Locate the cell with the specified text and output its (x, y) center coordinate. 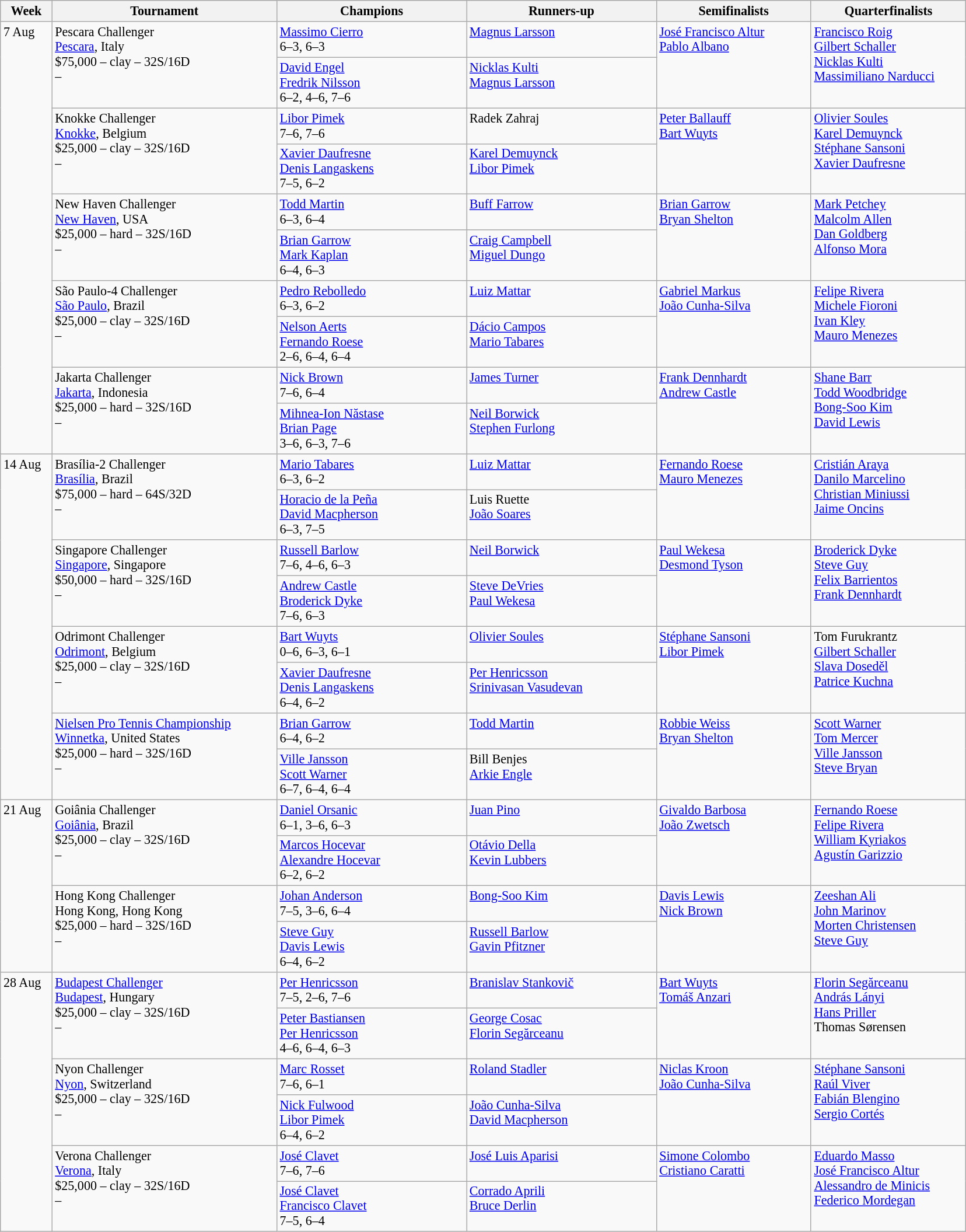
Steve DeVries Paul Wekesa (561, 601)
Marc Rosset 7–6, 6–1 (371, 1076)
Zeeshan Ali John Marinov Morten Christensen Steve Guy (888, 929)
Olivier Soules Karel Demuynck Stéphane Sansoni Xavier Daufresne (888, 151)
Luis Ruette João Soares (561, 515)
Stéphane Sansoni Raúl Viver Fabián Blengino Sergio Cortés (888, 1102)
Otávio Della Kevin Lubbers (561, 860)
Juan Pino (561, 817)
Xavier Daufresne Denis Langaskens6–4, 6–2 (371, 687)
Goiânia Challenger Goiânia, Brazil$25,000 – clay – 32S/16D – (164, 842)
Nielsen Pro Tennis Championship Winnetka, United States $25,000 – hard – 32S/16D – (164, 756)
Branislav Stankovič (561, 990)
Daniel Orsanic 6–1, 3–6, 6–3 (371, 817)
Neil Borwick (561, 558)
George Cosac Florin Segărceanu (561, 1033)
Stéphane Sansoni Libor Pimek (734, 669)
7 Aug (26, 237)
New Haven Challenger New Haven, USA$25,000 – hard – 32S/16D – (164, 238)
David Engel Fredrik Nilsson6–2, 4–6, 7–6 (371, 83)
Brasília-2 Challenger Brasília, Brazil$75,000 – hard – 64S/32D – (164, 497)
Libor Pimek 7–6, 7–6 (371, 125)
Todd Martin 6–3, 6–4 (371, 212)
Todd Martin (561, 731)
Olivier Soules (561, 644)
Fernando Roese Felipe Rivera William Kyriakos Agustín Garizzio (888, 842)
Bill Benjes Arkie Engle (561, 774)
Gabriel Markus João Cunha-Silva (734, 324)
Massimo Cierro 6–3, 6–3 (371, 39)
Bart Wuyts Tomáš Anzari (734, 1015)
Tom Furukrantz Gilbert Schaller Slava Doseděl Patrice Kuchna (888, 669)
14 Aug (26, 626)
José Clavet Francisco Clavet7–5, 6–4 (371, 1206)
José Clavet 7–6, 7–6 (371, 1163)
Johan Anderson 7–5, 3–6, 6–4 (371, 903)
Peter Bastiansen Per Henricsson4–6, 6–4, 6–3 (371, 1033)
Pedro Rebolledo 6–3, 6–2 (371, 299)
João Cunha-Silva David Macpherson (561, 1119)
Karel Demuynck Libor Pimek (561, 169)
Brian Garrow Bryan Shelton (734, 238)
Singapore Challenger Singapore, Singapore$50,000 – hard – 32S/16D – (164, 583)
Scott Warner Tom Mercer Ville Jansson Steve Bryan (888, 756)
São Paulo-4 Challenger São Paulo, Brazil$25,000 – clay – 32S/16D – (164, 324)
Brian Garrow Mark Kaplan6–4, 6–3 (371, 256)
Broderick Dyke Steve Guy Felix Barrientos Frank Dennhardt (888, 583)
Bong-Soo Kim (561, 903)
Xavier Daufresne Denis Langaskens7–5, 6–2 (371, 169)
Runners-up (561, 11)
Nelson Aerts Fernando Roese2–6, 6–4, 6–4 (371, 342)
Marcos Hocevar Alexandre Hocevar6–2, 6–2 (371, 860)
Francisco Roig Gilbert Schaller Nicklas Kulti Massimiliano Narducci (888, 64)
Robbie Weiss Bryan Shelton (734, 756)
Magnus Larsson (561, 39)
Davis Lewis Nick Brown (734, 929)
Mark Petchey Malcolm Allen Dan Goldberg Alfonso Mora (888, 238)
Radek Zahraj (561, 125)
Mario Tabares 6–3, 6–2 (371, 472)
Brian Garrow 6–4, 6–2 (371, 731)
Mihnea-Ion Năstase Brian Page3–6, 6–3, 7–6 (371, 428)
Bart Wuyts 0–6, 6–3, 6–1 (371, 644)
Horacio de la Peña David Macpherson6–3, 7–5 (371, 515)
Champions (371, 11)
Hong Kong Challenger Hong Kong, Hong Kong$25,000 – hard – 32S/16D – (164, 929)
Fernando Roese Mauro Menezes (734, 497)
Semifinalists (734, 11)
Ville Jansson Scott Warner6–7, 6–4, 6–4 (371, 774)
Roland Stadler (561, 1076)
Andrew Castle Broderick Dyke7–6, 6–3 (371, 601)
Nick Brown 7–6, 6–4 (371, 385)
21 Aug (26, 885)
Florin Segărceanu András Lányi Hans Priller Thomas Sørensen (888, 1015)
Steve Guy Davis Lewis6–4, 6–2 (371, 947)
Jakarta Challenger Jakarta, Indonesia$25,000 – hard – 32S/16D – (164, 410)
Cristián Araya Danilo Marcelino Christian Miniussi Jaime Oncins (888, 497)
Niclas Kroon João Cunha-Silva (734, 1102)
Dácio Campos Mario Tabares (561, 342)
Budapest Challenger Budapest, Hungary$25,000 – clay – 32S/16D – (164, 1015)
Nick Fulwood Libor Pimek6–4, 6–2 (371, 1119)
Russell Barlow Gavin Pfitzner (561, 947)
James Turner (561, 385)
Shane Barr Todd Woodbridge Bong-Soo Kim David Lewis (888, 410)
José Luis Aparisi (561, 1163)
Per Henricsson 7–5, 2–6, 7–6 (371, 990)
Knokke Challenger Knokke, Belgium$25,000 – clay – 32S/16D – (164, 151)
Peter Ballauff Bart Wuyts (734, 151)
Felipe Rivera Michele Fioroni Ivan Kley Mauro Menezes (888, 324)
Odrimont Challenger Odrimont, Belgium$25,000 – clay – 32S/16D – (164, 669)
Craig Campbell Miguel Dungo (561, 256)
Frank Dennhardt Andrew Castle (734, 410)
Week (26, 11)
28 Aug (26, 1102)
Givaldo Barbosa João Zwetsch (734, 842)
José Francisco Altur Pablo Albano (734, 64)
Neil Borwick Stephen Furlong (561, 428)
Russell Barlow 7–6, 4–6, 6–3 (371, 558)
Corrado Aprili Bruce Derlin (561, 1206)
Nicklas Kulti Magnus Larsson (561, 83)
Quarterfinalists (888, 11)
Pescara Challenger Pescara, Italy$75,000 – clay – 32S/16D – (164, 64)
Tournament (164, 11)
Paul Wekesa Desmond Tyson (734, 583)
Simone Colombo Cristiano Caratti (734, 1188)
Verona Challenger Verona, Italy$25,000 – clay – 32S/16D – (164, 1188)
Eduardo Masso José Francisco Altur Alessandro de Minicis Federico Mordegan (888, 1188)
Per Henricsson Srinivasan Vasudevan (561, 687)
Buff Farrow (561, 212)
Nyon Challenger Nyon, Switzerland$25,000 – clay – 32S/16D – (164, 1102)
